Locate the cell with the specified text and output its (X, Y) center coordinate. 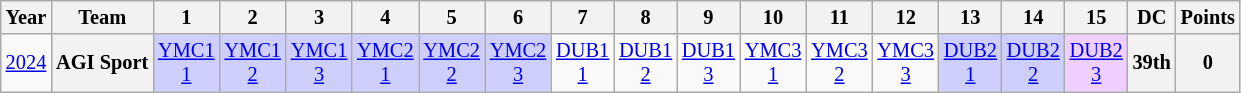
YMC12 (253, 63)
YMC21 (385, 63)
DC (1152, 17)
DUB21 (970, 63)
AGI Sport (102, 63)
DUB23 (1096, 63)
YMC22 (451, 63)
9 (708, 17)
DUB22 (1034, 63)
3 (319, 17)
YMC32 (839, 63)
2024 (26, 63)
5 (451, 17)
10 (773, 17)
YMC23 (518, 63)
Year (26, 17)
15 (1096, 17)
DUB13 (708, 63)
1 (186, 17)
DUB12 (646, 63)
Team (102, 17)
39th (1152, 63)
YMC31 (773, 63)
0 (1208, 63)
7 (582, 17)
2 (253, 17)
13 (970, 17)
Points (1208, 17)
YMC13 (319, 63)
6 (518, 17)
11 (839, 17)
8 (646, 17)
12 (906, 17)
4 (385, 17)
YMC11 (186, 63)
DUB11 (582, 63)
14 (1034, 17)
YMC33 (906, 63)
